Extract the (x, y) coordinate from the center of the cell holding the provided text.  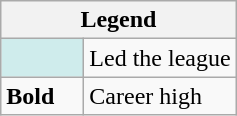
Career high (160, 96)
Legend (118, 20)
Led the league (160, 58)
Bold (42, 96)
